Output the (x, y) coordinate of the center of the cell containing the given text.  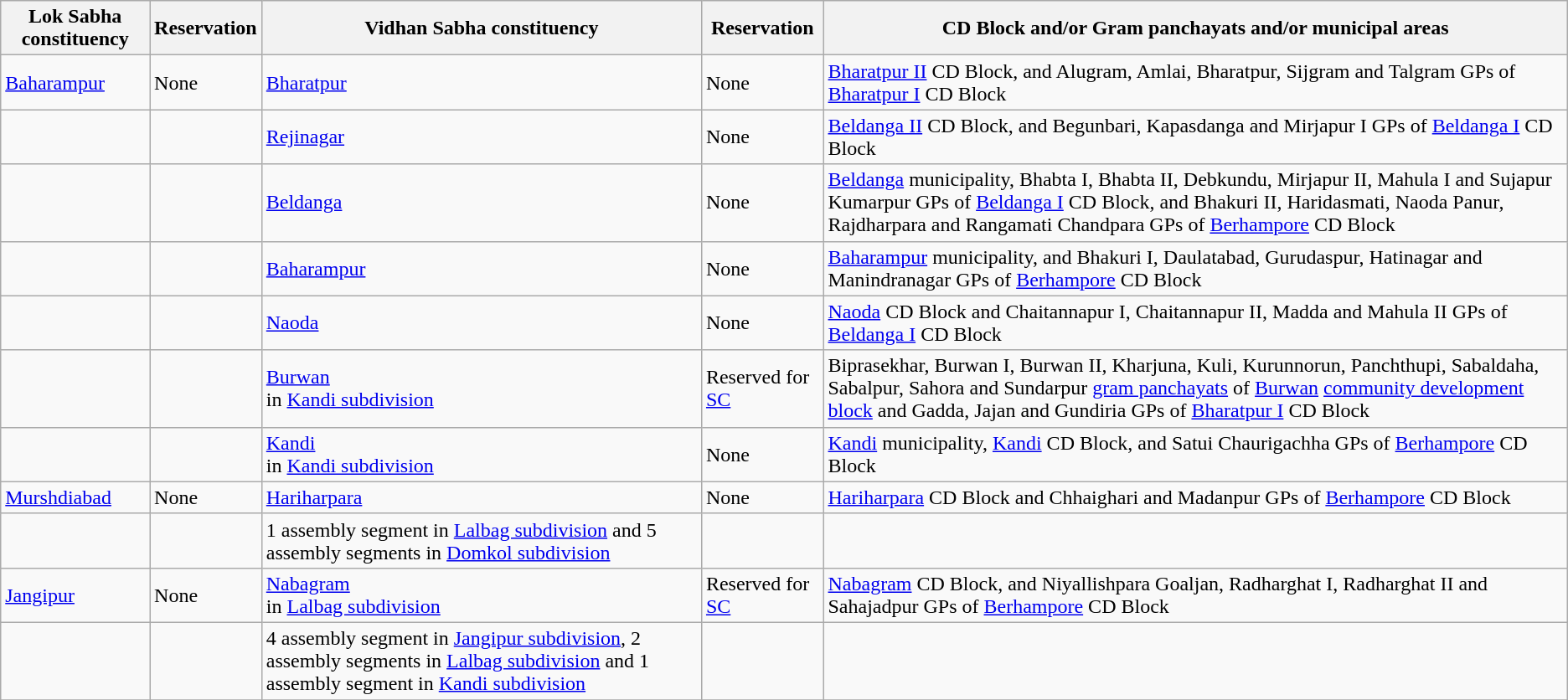
Kandi in Kandi subdivision (481, 454)
CD Block and/or Gram panchayats and/or municipal areas (1195, 28)
Vidhan Sabha constituency (481, 28)
1 assembly segment in Lalbag subdivision and 5 assembly segments in Domkol subdivision (481, 541)
Naoda (481, 323)
Lok Sabha constituency (75, 28)
Jangipur (75, 594)
Kandi municipality, Kandi CD Block, and Satui Chaurigachha GPs of Berhampore CD Block (1195, 454)
Baharampur municipality, and Bhakuri I, Daulatabad, Gurudaspur, Hatinagar and Manindranagar GPs of Berhampore CD Block (1195, 268)
Beldanga (481, 203)
Bharatpur (481, 82)
Bharatpur II CD Block, and Alugram, Amlai, Bharatpur, Sijgram and Talgram GPs of Bharatpur I CD Block (1195, 82)
4 assembly segment in Jangipur subdivision, 2 assembly segments in Lalbag subdivision and 1 assembly segment in Kandi subdivision (481, 661)
Murshdiabad (75, 497)
Beldanga II CD Block, and Begunbari, Kapasdanga and Mirjapur I GPs of Beldanga I CD Block (1195, 137)
Nabagram CD Block, and Niyallishpara Goaljan, Radharghat I, Radharghat II and Sahajadpur GPs of Berhampore CD Block (1195, 594)
Nabagramin Lalbag subdivision (481, 594)
Rejinagar (481, 137)
Hariharpara (481, 497)
Burwan in Kandi subdivision (481, 389)
Naoda CD Block and Chaitannapur I, Chaitannapur II, Madda and Mahula II GPs of Beldanga I CD Block (1195, 323)
Hariharpara CD Block and Chhaighari and Madanpur GPs of Berhampore CD Block (1195, 497)
